Scan for the cell matching the given text and deliver its (x, y) coordinate at center. 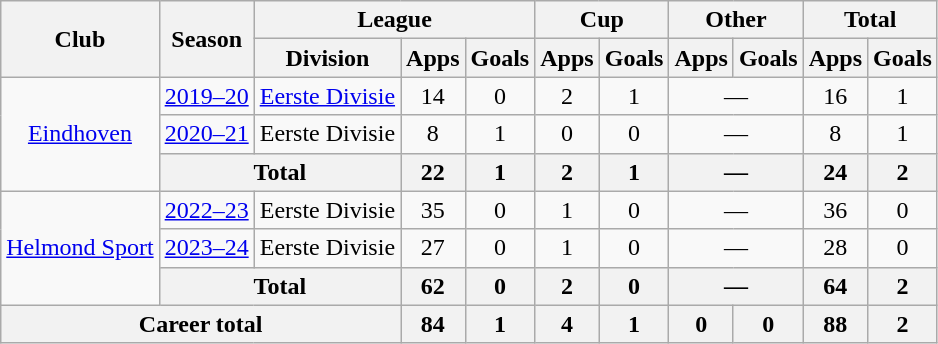
14 (433, 96)
Division (327, 58)
16 (835, 96)
Season (206, 39)
League (394, 20)
Helmond Sport (80, 248)
28 (835, 248)
88 (835, 324)
2020–21 (206, 134)
24 (835, 172)
2022–23 (206, 210)
27 (433, 248)
Club (80, 39)
84 (433, 324)
Eindhoven (80, 134)
Other (736, 20)
35 (433, 210)
62 (433, 286)
Cup (602, 20)
2023–24 (206, 248)
64 (835, 286)
22 (433, 172)
36 (835, 210)
4 (567, 324)
2019–20 (206, 96)
Career total (201, 324)
